Output the [X, Y] coordinate of the center of the cell containing the given text.  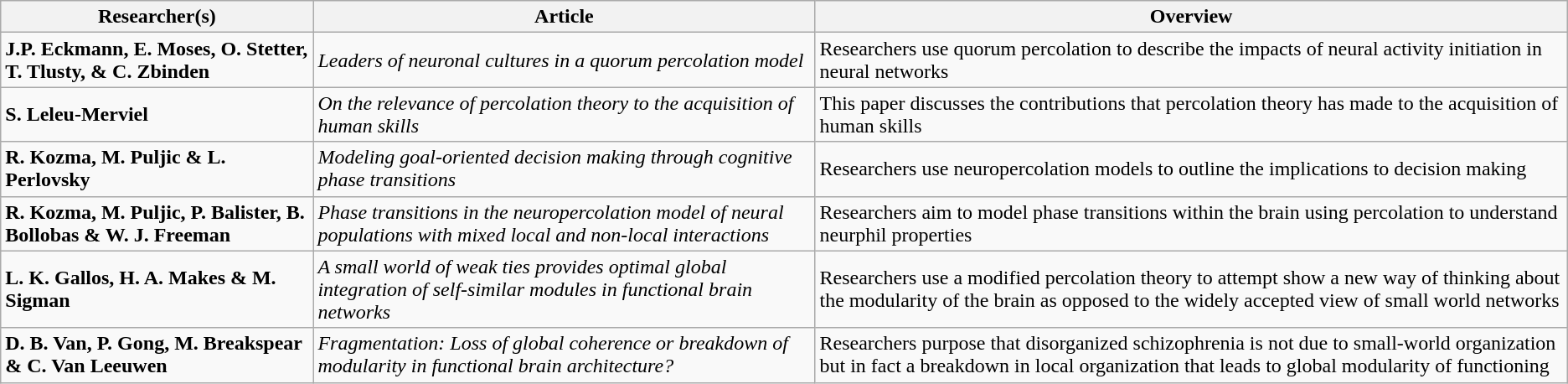
Leaders of neuronal cultures in a quorum percolation model [565, 60]
Researchers use quorum percolation to describe the impacts of neural activity initiation in neural networks [1191, 60]
Phase transitions in the neuropercolation model of neural populations with mixed local and non-local interactions [565, 223]
Researcher(s) [157, 17]
J.P. Eckmann, E. Moses, O. Stetter, T. Tlusty, & C. Zbinden [157, 60]
R. Kozma, M. Puljic, P. Balister, B. Bollobas & W. J. Freeman [157, 223]
Modeling goal-oriented decision making through cognitive phase transitions [565, 169]
Researchers aim to model phase transitions within the brain using percolation to understand neurphil properties [1191, 223]
L. K. Gallos, H. A. Makes & M. Sigman [157, 289]
This paper discusses the contributions that percolation theory has made to the acquisition of human skills [1191, 114]
D. B. Van, P. Gong, M. Breakspear & C. Van Leeuwen [157, 355]
Fragmentation: Loss of global coherence or breakdown of modularity in functional brain architecture? [565, 355]
A small world of weak ties provides optimal global integration of self-similar modules in functional brain networks [565, 289]
S. Leleu-Merviel [157, 114]
Overview [1191, 17]
Article [565, 17]
On the relevance of percolation theory to the acquisition of human skills [565, 114]
Researchers use neuropercolation models to outline the implications to decision making [1191, 169]
R. Kozma, M. Puljic & L. Perlovsky [157, 169]
